Locate the cell with the specified text and output its (X, Y) center coordinate. 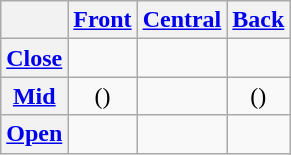
Back (258, 20)
Close (34, 58)
Front (102, 20)
Central (182, 20)
Open (34, 134)
Mid (34, 96)
